From the cell containing the given text, extract its center point as (x, y) coordinate. 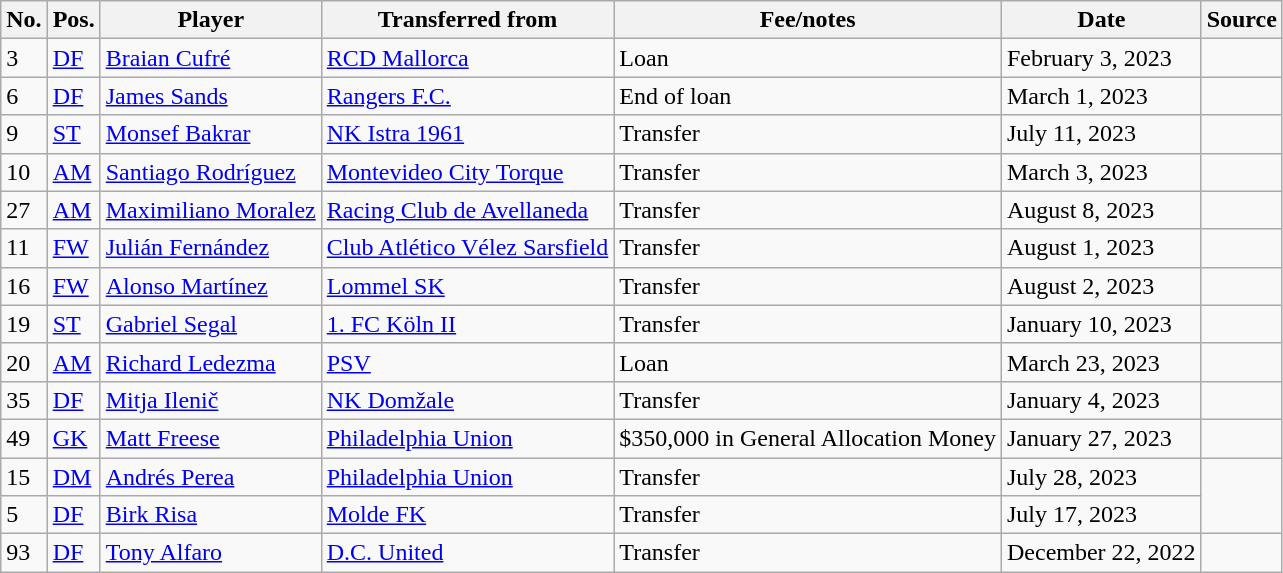
15 (24, 477)
Braian Cufré (210, 58)
Fee/notes (808, 20)
July 28, 2023 (1101, 477)
Tony Alfaro (210, 553)
1. FC Köln II (468, 324)
5 (24, 515)
RCD Mallorca (468, 58)
August 2, 2023 (1101, 286)
Gabriel Segal (210, 324)
Montevideo City Torque (468, 172)
James Sands (210, 96)
Source (1242, 20)
NK Istra 1961 (468, 134)
August 8, 2023 (1101, 210)
Monsef Bakrar (210, 134)
GK (74, 438)
January 10, 2023 (1101, 324)
Richard Ledezma (210, 362)
Julián Fernández (210, 248)
Maximiliano Moralez (210, 210)
Club Atlético Vélez Sarsfield (468, 248)
Player (210, 20)
Rangers F.C. (468, 96)
No. (24, 20)
DM (74, 477)
$350,000 in General Allocation Money (808, 438)
January 4, 2023 (1101, 400)
19 (24, 324)
August 1, 2023 (1101, 248)
January 27, 2023 (1101, 438)
PSV (468, 362)
February 3, 2023 (1101, 58)
6 (24, 96)
July 11, 2023 (1101, 134)
20 (24, 362)
9 (24, 134)
Andrés Perea (210, 477)
27 (24, 210)
Date (1101, 20)
D.C. United (468, 553)
March 23, 2023 (1101, 362)
NK Domžale (468, 400)
Birk Risa (210, 515)
March 3, 2023 (1101, 172)
Lommel SK (468, 286)
Santiago Rodríguez (210, 172)
Matt Freese (210, 438)
December 22, 2022 (1101, 553)
10 (24, 172)
Alonso Martínez (210, 286)
End of loan (808, 96)
3 (24, 58)
16 (24, 286)
Mitja Ilenič (210, 400)
35 (24, 400)
Pos. (74, 20)
July 17, 2023 (1101, 515)
Racing Club de Avellaneda (468, 210)
93 (24, 553)
March 1, 2023 (1101, 96)
Molde FK (468, 515)
11 (24, 248)
Transferred from (468, 20)
49 (24, 438)
